Locate the cell with the specified text and output its [X, Y] center coordinate. 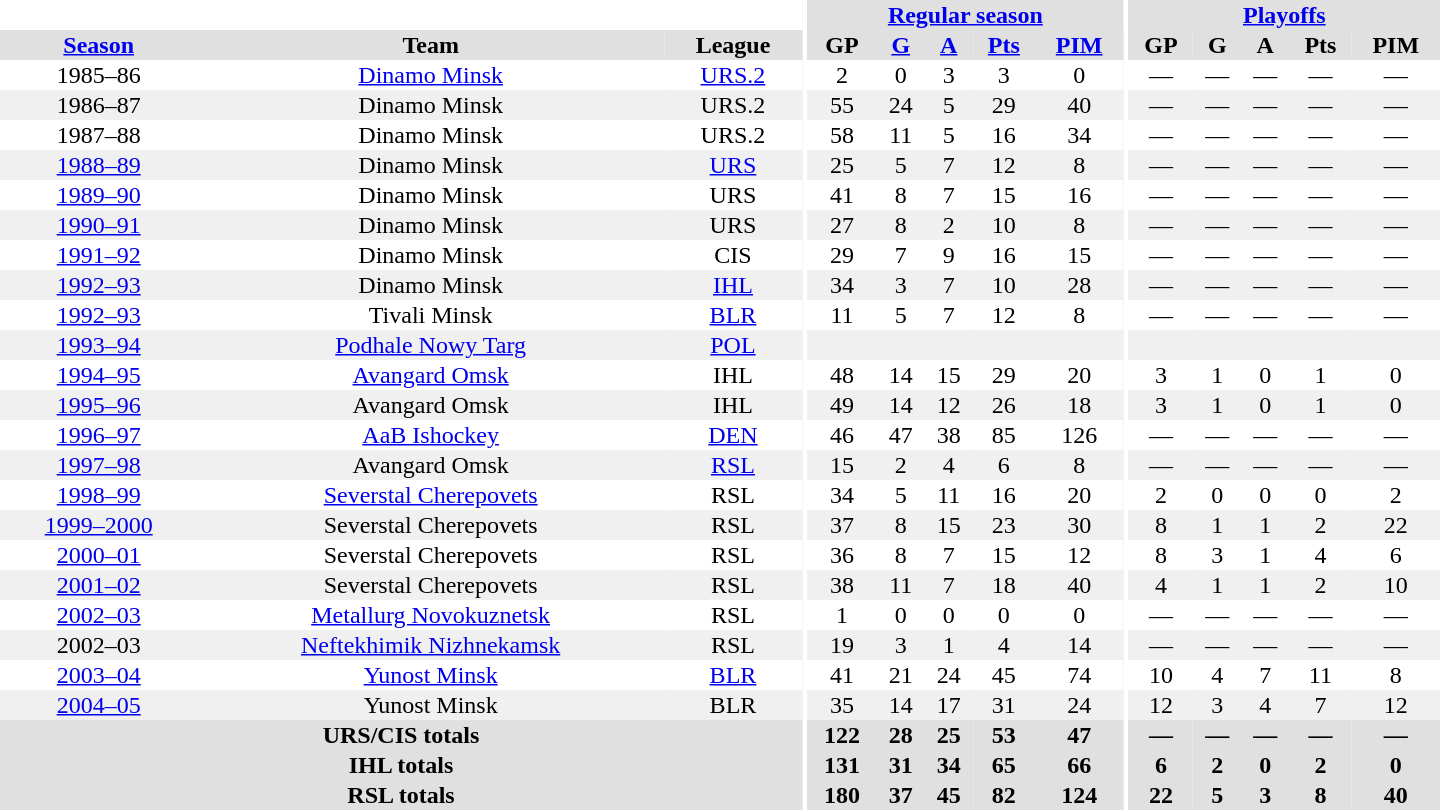
48 [842, 375]
Tivali Minsk [430, 315]
1997–98 [98, 465]
2001–02 [98, 585]
27 [842, 225]
85 [1004, 435]
CIS [733, 255]
DEN [733, 435]
180 [842, 795]
Metallurg Novokuznetsk [430, 615]
1991–92 [98, 255]
66 [1079, 765]
URS/CIS totals [401, 735]
1985–86 [98, 75]
1995–96 [98, 405]
Regular season [965, 15]
1998–99 [98, 495]
1993–94 [98, 345]
30 [1079, 525]
65 [1004, 765]
58 [842, 135]
35 [842, 705]
46 [842, 435]
2003–04 [98, 675]
17 [949, 705]
19 [842, 645]
124 [1079, 795]
9 [949, 255]
1986–87 [98, 105]
1999–2000 [98, 525]
36 [842, 555]
1987–88 [98, 135]
Neftekhimik Nizhnekamsk [430, 645]
2000–01 [98, 555]
131 [842, 765]
126 [1079, 435]
1989–90 [98, 195]
1996–97 [98, 435]
23 [1004, 525]
1990–91 [98, 225]
74 [1079, 675]
AaB Ishockey [430, 435]
Playoffs [1284, 15]
82 [1004, 795]
21 [901, 675]
Team [430, 45]
RSL totals [401, 795]
League [733, 45]
122 [842, 735]
26 [1004, 405]
1988–89 [98, 165]
1994–95 [98, 375]
POL [733, 345]
IHL totals [401, 765]
Season [98, 45]
49 [842, 405]
55 [842, 105]
53 [1004, 735]
Podhale Nowy Targ [430, 345]
2004–05 [98, 705]
